Determine the [X, Y] coordinate at the center of the cell enclosing the given text.  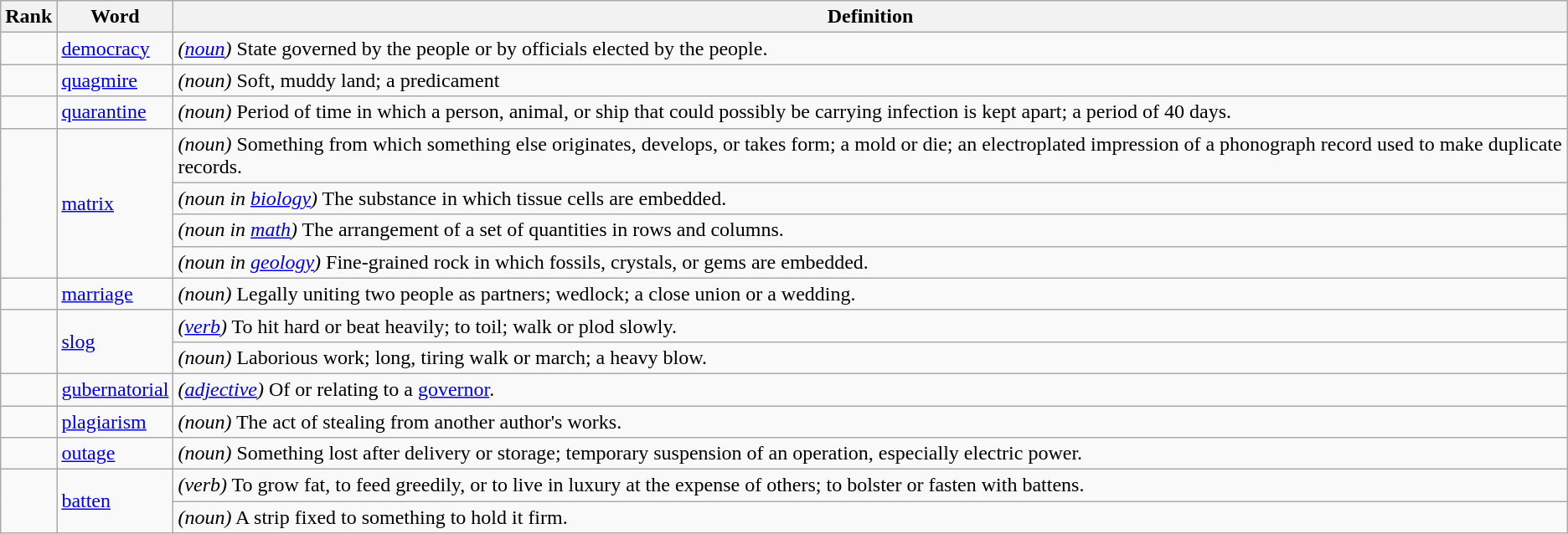
democracy [116, 49]
(verb) To grow fat, to feed greedily, or to live in luxury at the expense of others; to bolster or fasten with battens. [870, 485]
(noun) Laborious work; long, tiring walk or march; a heavy blow. [870, 357]
(noun) Soft, muddy land; a predicament [870, 80]
plagiarism [116, 421]
(verb) To hit hard or beat heavily; to toil; walk or plod slowly. [870, 326]
(noun) State governed by the people or by officials elected by the people. [870, 49]
Word [116, 17]
outage [116, 454]
(noun in math) The arrangement of a set of quantities in rows and columns. [870, 230]
(noun) The act of stealing from another author's works. [870, 421]
Definition [870, 17]
(noun) Period of time in which a person, animal, or ship that could possibly be carrying infection is kept apart; a period of 40 days. [870, 112]
(adjective) Of or relating to a governor. [870, 389]
(noun in geology) Fine-grained rock in which fossils, crystals, or gems are embedded. [870, 262]
quarantine [116, 112]
matrix [116, 203]
Rank [28, 17]
gubernatorial [116, 389]
marriage [116, 294]
batten [116, 501]
slog [116, 341]
(noun) Legally uniting two people as partners; wedlock; a close union or a wedding. [870, 294]
(noun in biology) The substance in which tissue cells are embedded. [870, 198]
(noun) Something lost after delivery or storage; temporary suspension of an operation, especially electric power. [870, 454]
(noun) A strip fixed to something to hold it firm. [870, 517]
quagmire [116, 80]
